Find where the given text appears and provide that cell's center as (X, Y) coordinate. 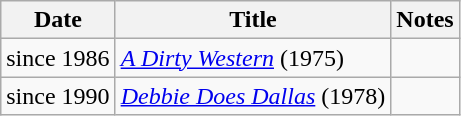
Title (253, 20)
Debbie Does Dallas (1978) (253, 96)
since 1990 (58, 96)
Notes (425, 20)
since 1986 (58, 58)
A Dirty Western (1975) (253, 58)
Date (58, 20)
